Scan for the cell matching the given text and deliver its (X, Y) coordinate at center. 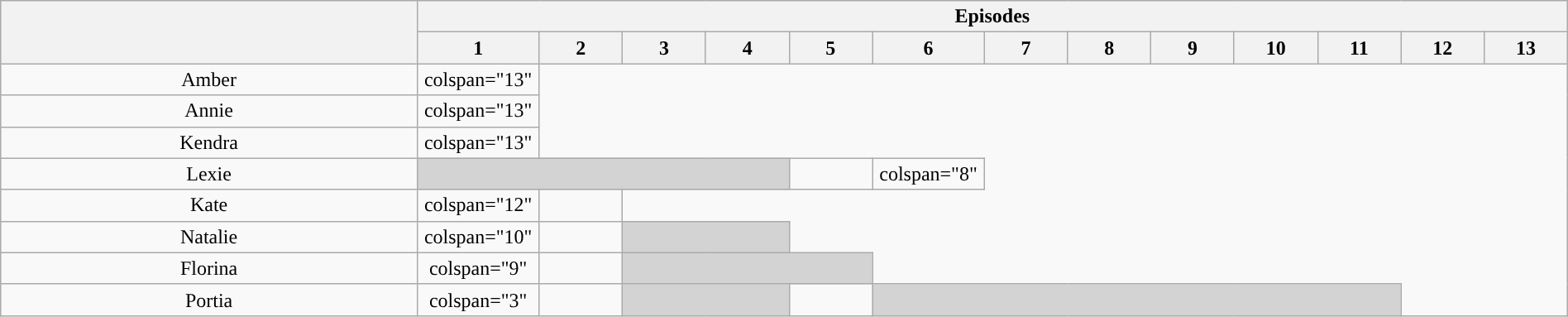
1 (478, 48)
3 (665, 48)
colspan="10" (478, 237)
colspan="3" (478, 300)
Kate (209, 205)
7 (1025, 48)
8 (1110, 48)
9 (1193, 48)
colspan="8" (929, 174)
4 (748, 48)
5 (830, 48)
6 (929, 48)
Lexie (209, 174)
Natalie (209, 237)
colspan="12" (478, 205)
colspan="9" (478, 268)
Florina (209, 268)
12 (1442, 48)
2 (581, 48)
Kendra (209, 142)
11 (1360, 48)
13 (1527, 48)
Annie (209, 111)
Portia (209, 300)
Amber (209, 79)
Episodes (992, 17)
10 (1275, 48)
